Return [X, Y] of the center of cell containing provided text 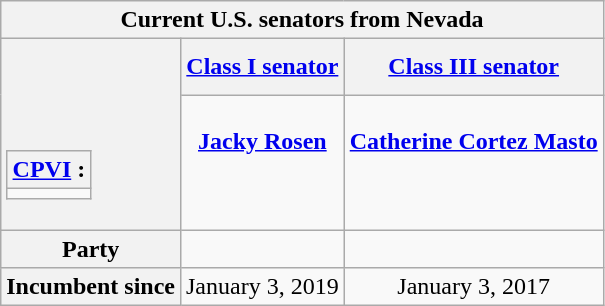
January 3, 2019 [262, 287]
Party [91, 249]
Jacky Rosen [262, 162]
Class I senator [262, 67]
Class III senator [474, 67]
January 3, 2017 [474, 287]
Current U.S. senators from Nevada [302, 20]
Incumbent since [91, 287]
Catherine Cortez Masto [474, 162]
